Output the (X, Y) coordinate of the center of the cell containing the given text.  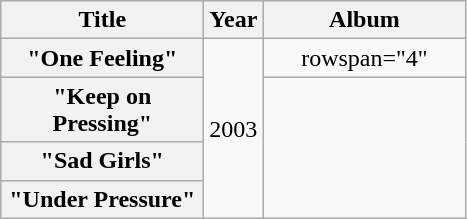
"Sad Girls" (102, 161)
"Under Pressure" (102, 199)
Album (364, 20)
2003 (234, 128)
"Keep on Pressing" (102, 110)
Title (102, 20)
rowspan="4" (364, 58)
Year (234, 20)
"One Feeling" (102, 58)
